Extract the (x, y) coordinate from the center of the cell holding the provided text.  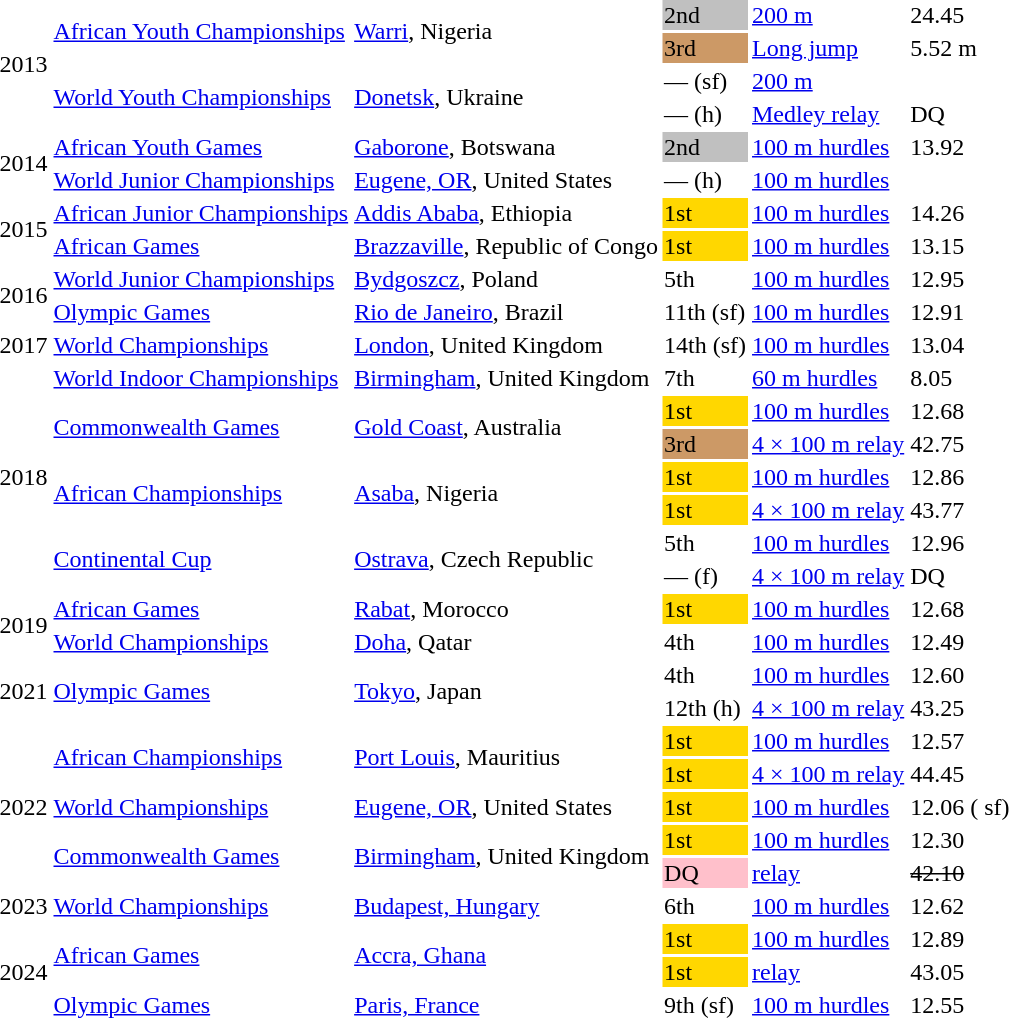
African Youth Championships (201, 32)
Port Louis, Mauritius (506, 758)
60 m hurdles (828, 378)
12th (h) (706, 708)
Doha, Qatar (506, 642)
Medley relay (828, 114)
Ostrava, Czech Republic (506, 560)
6th (706, 906)
African Youth Games (201, 147)
Gaborone, Botswana (506, 147)
World Indoor Championships (201, 378)
— (f) (706, 576)
London, United Kingdom (506, 345)
11th (sf) (706, 312)
Warri, Nigeria (506, 32)
Asaba, Nigeria (506, 494)
— (sf) (706, 81)
Gold Coast, Australia (506, 428)
Addis Ababa, Ethiopia (506, 213)
Long jump (828, 48)
Bydgoszcz, Poland (506, 279)
7th (706, 378)
Rabat, Morocco (506, 609)
Tokyo, Japan (506, 692)
Rio de Janeiro, Brazil (506, 312)
Continental Cup (201, 560)
Donetsk, Ukraine (506, 98)
Accra, Ghana (506, 956)
14th (sf) (706, 345)
World Youth Championships (201, 98)
Brazzaville, Republic of Congo (506, 246)
DQ (706, 873)
Budapest, Hungary (506, 906)
African Junior Championships (201, 213)
